Detect which cell encompasses the target text, then output its (X, Y) center coordinate. 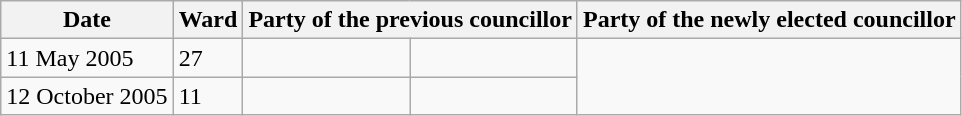
Party of the previous councillor (410, 20)
Ward (208, 20)
Date (87, 20)
11 (208, 96)
12 October 2005 (87, 96)
11 May 2005 (87, 58)
Party of the newly elected councillor (769, 20)
27 (208, 58)
